Capture the cell that displays the provided text and extract its [X, Y] central coordinate. 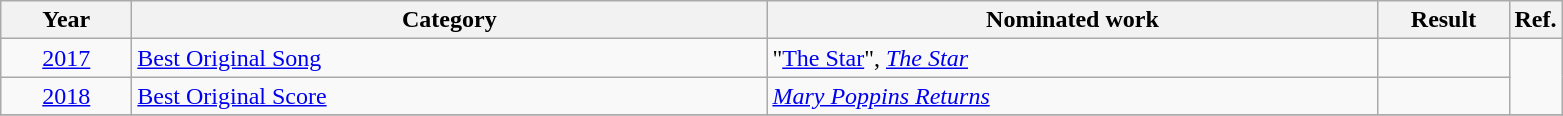
Ref. [1536, 20]
Mary Poppins Returns [1072, 96]
2018 [66, 96]
Nominated work [1072, 20]
Best Original Song [450, 58]
Category [450, 20]
Result [1444, 20]
Year [66, 20]
"The Star", The Star [1072, 58]
Best Original Score [450, 96]
2017 [66, 58]
